Capture the cell that displays the provided text and extract its (x, y) central coordinate. 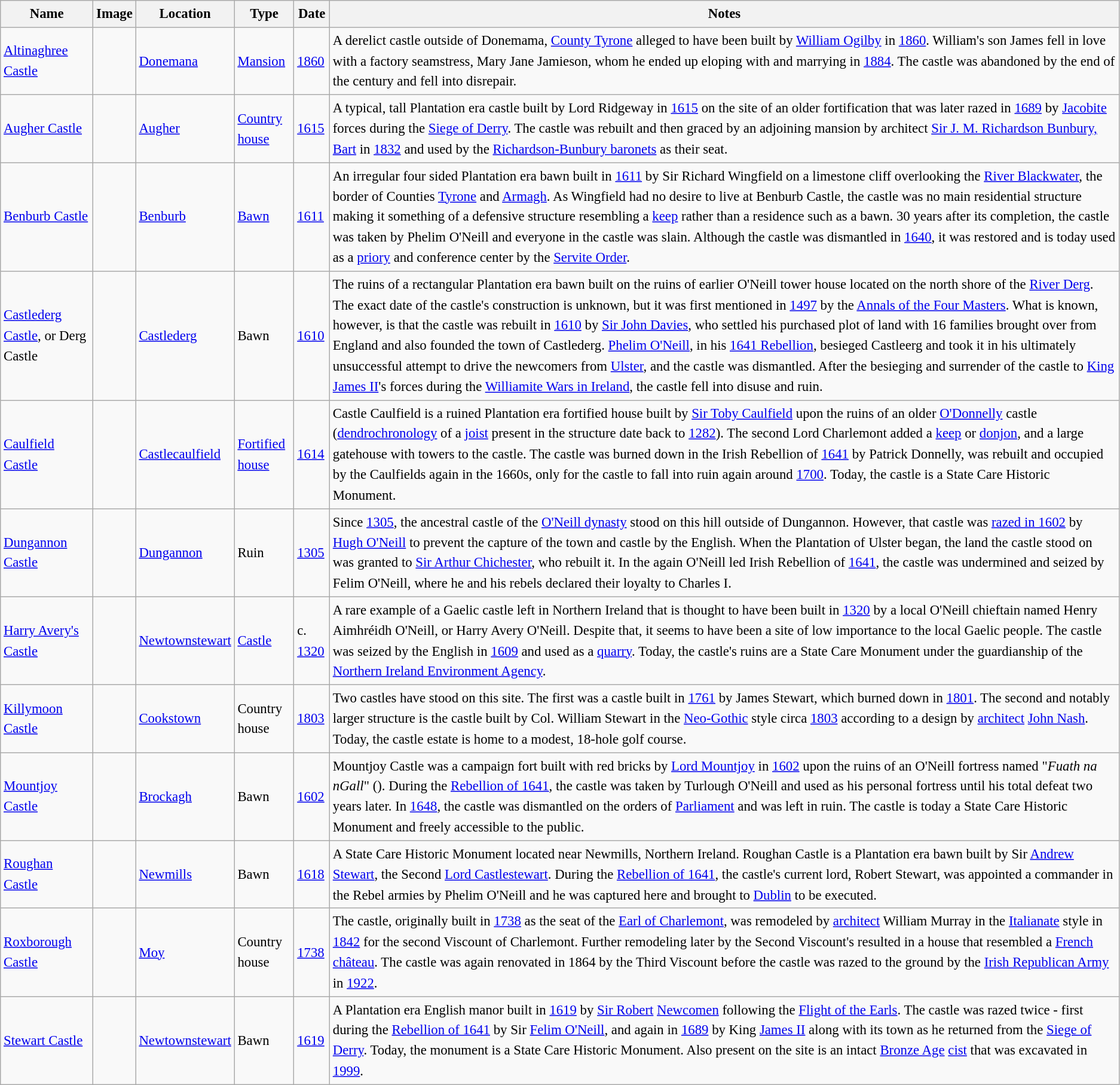
1615 (312, 129)
Date (312, 14)
Stewart Castle (47, 1040)
Altinaghree Castle (47, 61)
1614 (312, 454)
Brockagh (185, 796)
Augher Castle (47, 129)
Harry Avery's Castle (47, 641)
1738 (312, 952)
Moy (185, 952)
Mountjoy Castle (47, 796)
Type (264, 14)
1602 (312, 796)
1611 (312, 217)
1610 (312, 336)
Caulfield Castle (47, 454)
Benburb Castle (47, 217)
Name (47, 14)
Augher (185, 129)
Dungannon (185, 552)
Mansion (264, 61)
Roughan Castle (47, 874)
1618 (312, 874)
Benburb (185, 217)
Castlederg (185, 336)
Castlederg Castle, or Derg Castle (47, 336)
Dungannon Castle (47, 552)
Fortified house (264, 454)
Cookstown (185, 719)
Donemana (185, 61)
Castle (264, 641)
Roxborough Castle (47, 952)
Castlecaulfield (185, 454)
1803 (312, 719)
1305 (312, 552)
1860 (312, 61)
Ruin (264, 552)
Notes (724, 14)
Image (115, 14)
Location (185, 14)
Newmills (185, 874)
1619 (312, 1040)
Killymoon Castle (47, 719)
c. 1320 (312, 641)
